Extract the (X, Y) coordinate from the center of the cell holding the provided text.  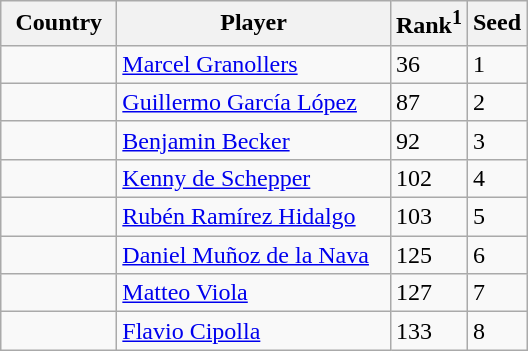
5 (496, 217)
6 (496, 255)
Guillermo García López (254, 102)
7 (496, 293)
1 (496, 64)
133 (428, 331)
4 (496, 178)
87 (428, 102)
Marcel Granollers (254, 64)
Country (59, 24)
3 (496, 140)
127 (428, 293)
36 (428, 64)
Flavio Cipolla (254, 331)
Player (254, 24)
125 (428, 255)
102 (428, 178)
Daniel Muñoz de la Nava (254, 255)
Rank1 (428, 24)
Matteo Viola (254, 293)
103 (428, 217)
Benjamin Becker (254, 140)
2 (496, 102)
Rubén Ramírez Hidalgo (254, 217)
92 (428, 140)
Kenny de Schepper (254, 178)
8 (496, 331)
Seed (496, 24)
